Search for the cell housing the specified text and yield its (X, Y) center coordinate. 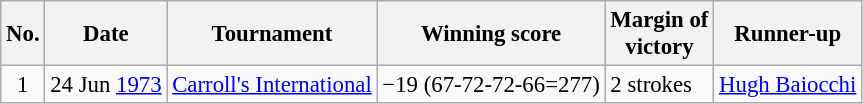
No. (23, 34)
Hugh Baiocchi (788, 85)
Date (106, 34)
−19 (67-72-72-66=277) (491, 85)
1 (23, 85)
2 strokes (660, 85)
Carroll's International (272, 85)
24 Jun 1973 (106, 85)
Winning score (491, 34)
Tournament (272, 34)
Runner-up (788, 34)
Margin ofvictory (660, 34)
